Output the (X, Y) coordinate of the center of the cell containing the given text.  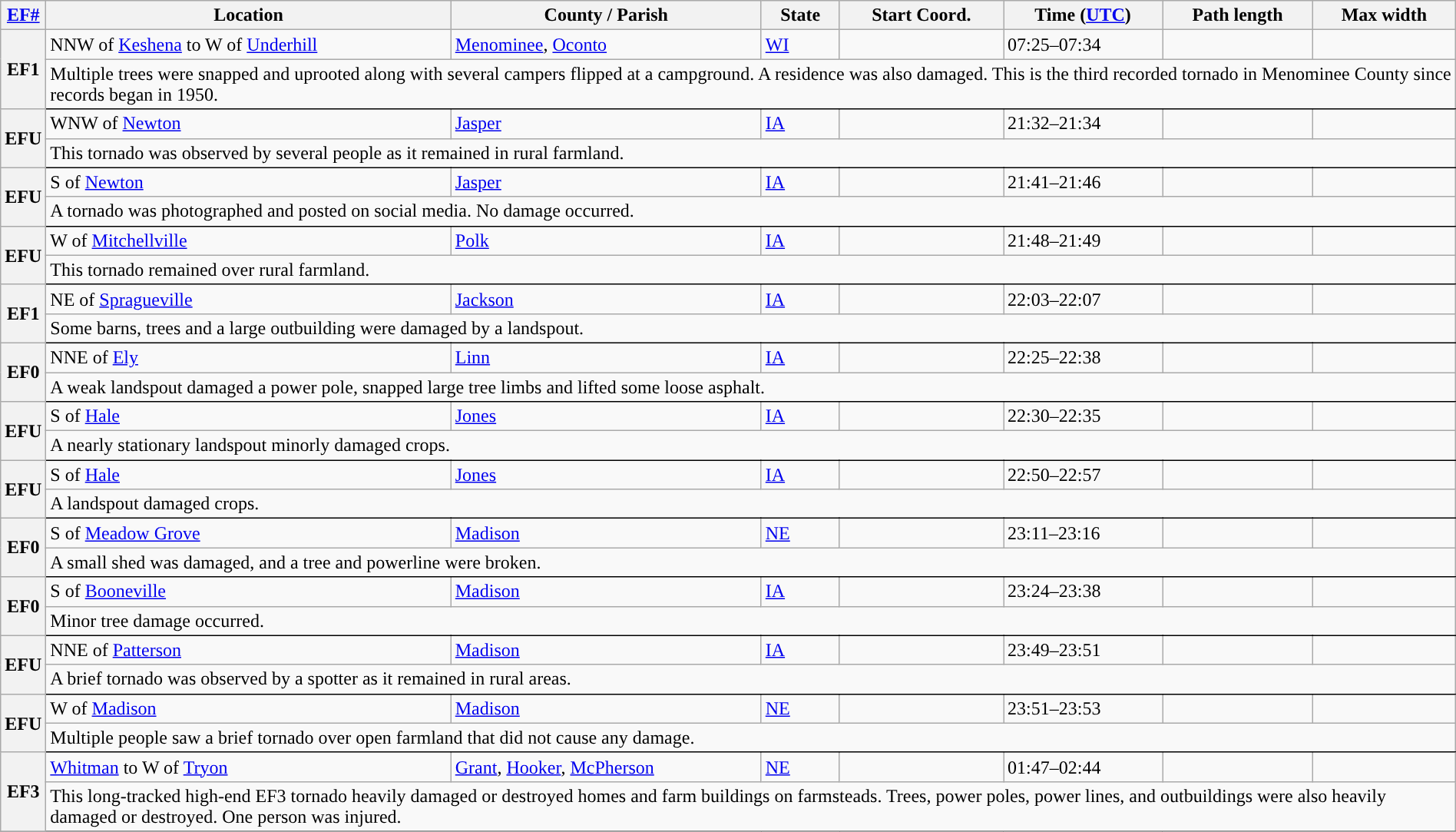
22:30–22:35 (1083, 416)
Start Coord. (922, 15)
WNW of Newton (249, 124)
23:51–23:53 (1083, 708)
Polk (606, 240)
Whitman to W of Tryon (249, 767)
S of Meadow Grove (249, 533)
23:24–23:38 (1083, 592)
Max width (1385, 15)
Some barns, trees and a large outbuilding were damaged by a landspout. (751, 328)
WI (800, 45)
A landspout damaged crops. (751, 504)
Path length (1238, 15)
This tornado was observed by several people as it remained in rural farmland. (751, 153)
A nearly stationary landspout minorly damaged crops. (751, 446)
07:25–07:34 (1083, 45)
W of Madison (249, 708)
Minor tree damage occurred. (751, 621)
22:03–22:07 (1083, 299)
23:11–23:16 (1083, 533)
This tornado remained over rural farmland. (751, 270)
NNE of Patterson (249, 650)
22:50–22:57 (1083, 475)
EF# (23, 15)
EF3 (23, 791)
22:25–22:38 (1083, 357)
Linn (606, 357)
Location (249, 15)
NNW of Keshena to W of Underhill (249, 45)
S of Booneville (249, 592)
NNE of Ely (249, 357)
S of Newton (249, 182)
A tornado was photographed and posted on social media. No damage occurred. (751, 211)
State (800, 15)
23:49–23:51 (1083, 650)
County / Parish (606, 15)
21:48–21:49 (1083, 240)
21:41–21:46 (1083, 182)
Multiple people saw a brief tornado over open farmland that did not cause any damage. (751, 738)
01:47–02:44 (1083, 767)
W of Mitchellville (249, 240)
A weak landspout damaged a power pole, snapped large tree limbs and lifted some loose asphalt. (751, 386)
Jackson (606, 299)
Grant, Hooker, McPherson (606, 767)
21:32–21:34 (1083, 124)
Menominee, Oconto (606, 45)
A small shed was damaged, and a tree and powerline were broken. (751, 562)
Time (UTC) (1083, 15)
A brief tornado was observed by a spotter as it remained in rural areas. (751, 679)
NE of Spragueville (249, 299)
